Return the [x, y] coordinate for the center point of the cell that contains the specified text.  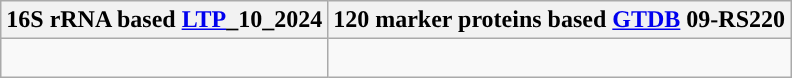
16S rRNA based LTP_10_2024 [164, 20]
120 marker proteins based GTDB 09-RS220 [560, 20]
